Find where the given text appears and provide that cell's center as (x, y) coordinate. 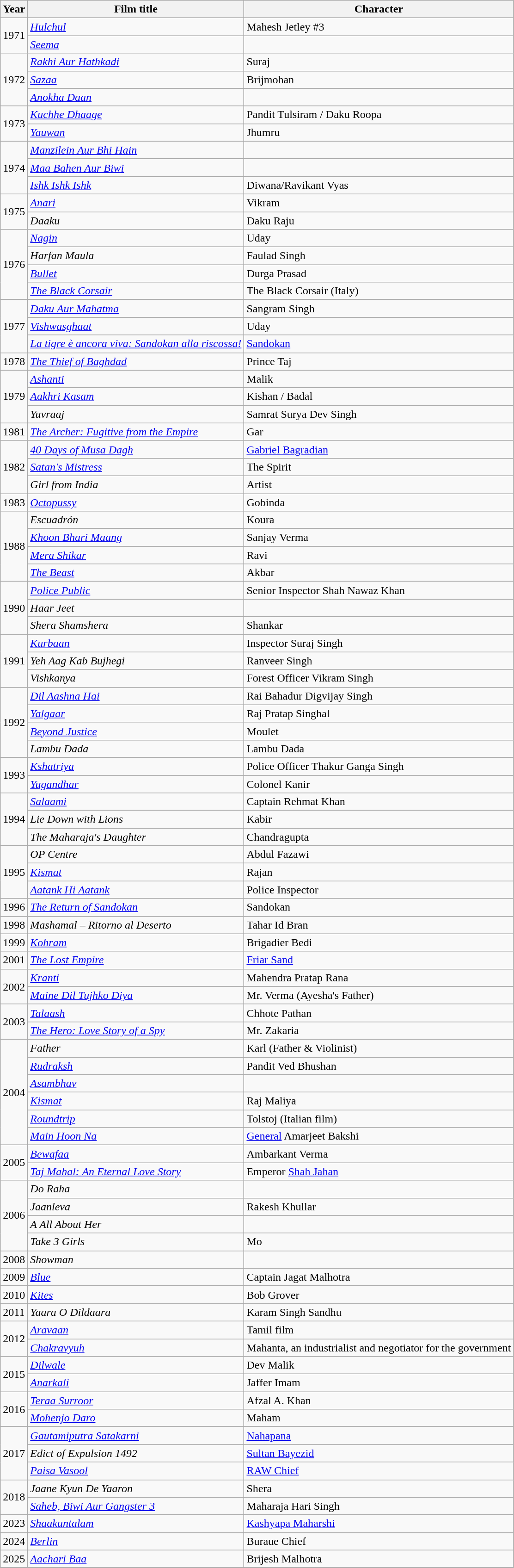
Roundtrip (136, 1119)
Daaku (136, 221)
Haar Jeet (136, 608)
Police Public (136, 590)
Forest Officer Vikram Singh (379, 678)
Saheb, Biwi Aur Gangster 3 (136, 1506)
Mr. Verma (Ayesha's Father) (379, 995)
1971 (14, 36)
1998 (14, 925)
Ranveer Singh (379, 661)
Friar Sand (379, 960)
Artist (379, 484)
Raj Maliya (379, 1101)
Ashanti (136, 379)
Pandit Tulsiram / Daku Roopa (379, 115)
Suraj (379, 62)
Daku Raju (379, 221)
General Amarjeet Bakshi (379, 1136)
2005 (14, 1163)
1978 (14, 361)
Kohram (136, 942)
Film title (136, 9)
Edict of Expulsion 1492 (136, 1453)
Hulchul (136, 27)
Prince Taj (379, 361)
Afzal A. Khan (379, 1401)
Yuvraaj (136, 414)
2012 (14, 1339)
1977 (14, 326)
Jaanleva (136, 1207)
Jhumru (379, 132)
Aachari Baa (136, 1559)
Anari (136, 203)
2015 (14, 1374)
The Lost Empire (136, 960)
Beyond Justice (136, 731)
Tolstoj (Italian film) (379, 1119)
Mahanta, an industrialist and negotiator for the government (379, 1348)
Mahesh Jetley #3 (379, 27)
OP Centre (136, 855)
2010 (14, 1295)
The Black Corsair (Italy) (379, 291)
40 Days of Musa Dagh (136, 449)
Taj Mahal: An Eternal Love Story (136, 1171)
2017 (14, 1453)
Mo (379, 1242)
Raj Pratap Singhal (379, 713)
Berlin (136, 1541)
Shera (379, 1488)
1990 (14, 608)
Tahar Id Bran (379, 925)
Mr. Zakaria (379, 1030)
2008 (14, 1259)
1996 (14, 907)
The Archer: Fugitive from the Empire (136, 432)
Aravaan (136, 1330)
Gar (379, 432)
Maharaja Hari Singh (379, 1506)
Captain Jagat Malhotra (379, 1277)
Paisa Vasool (136, 1471)
The Thief of Baghdad (136, 361)
Yauwan (136, 132)
Vishwasghaat (136, 326)
Ambarkant Verma (379, 1154)
Kabir (379, 819)
Faulad Singh (379, 256)
2003 (14, 1022)
Jaane Kyun De Yaaron (136, 1488)
1983 (14, 502)
Yaara O Dildaara (136, 1312)
1979 (14, 397)
Manzilein Aur Bhi Hain (136, 150)
Kashyapa Maharshi (379, 1524)
Girl from India (136, 484)
Teraa Surroor (136, 1401)
1993 (14, 775)
Yeh Aag Kab Bujhegi (136, 661)
Nahapana (379, 1436)
1995 (14, 872)
Talaash (136, 1013)
Anarkali (136, 1383)
Gobinda (379, 502)
Pandit Ved Bhushan (379, 1066)
2006 (14, 1215)
Karam Singh Sandhu (379, 1312)
Brigadier Bedi (379, 942)
Bullet (136, 273)
1991 (14, 661)
Ishk Ishk Ishk (136, 185)
Chakravyuh (136, 1348)
Maham (379, 1418)
1972 (14, 80)
2002 (14, 986)
Colonel Kanir (379, 784)
RAW Chief (379, 1471)
2011 (14, 1312)
Abdul Fazawi (379, 855)
Karl (Father & Violinist) (379, 1048)
Harfan Maula (136, 256)
2024 (14, 1541)
Rai Bahadur Digvijay Singh (379, 696)
Daku Aur Mahatma (136, 309)
Chandragupta (379, 837)
Year (14, 9)
Anokha Daan (136, 97)
The Spirit (379, 467)
Kites (136, 1295)
Showman (136, 1259)
Koura (379, 520)
The Return of Sandokan (136, 907)
Kshatriya (136, 766)
Octopussy (136, 502)
Lie Down with Lions (136, 819)
Jaffer Imam (379, 1383)
Vishkanya (136, 678)
Satan's Mistress (136, 467)
Police Officer Thakur Ganga Singh (379, 766)
Malik (379, 379)
Captain Rehmat Khan (379, 802)
1974 (14, 167)
Shera Shamshera (136, 626)
Aatank Hi Aatank (136, 890)
2004 (14, 1092)
2023 (14, 1524)
Father (136, 1048)
Main Hoon Na (136, 1136)
Character (379, 9)
Aakhri Kasam (136, 397)
1994 (14, 819)
Bob Grover (379, 1295)
Diwana/Ravikant Vyas (379, 185)
2018 (14, 1497)
1999 (14, 942)
Police Inspector (379, 890)
The Black Corsair (136, 291)
2016 (14, 1409)
1981 (14, 432)
Emperor Shah Jahan (379, 1171)
Seema (136, 44)
2001 (14, 960)
Do Raha (136, 1189)
Nagin (136, 238)
1992 (14, 722)
1973 (14, 124)
1982 (14, 467)
Brijmohan (379, 80)
Rakhi Aur Hathkadi (136, 62)
Maa Bahen Aur Biwi (136, 167)
Asambhav (136, 1084)
2009 (14, 1277)
Moulet (379, 731)
Tamil film (379, 1330)
Kishan / Badal (379, 397)
1976 (14, 265)
1988 (14, 546)
Bewafaa (136, 1154)
Khoon Bhari Maang (136, 538)
Kurbaan (136, 643)
Blue (136, 1277)
Sultan Bayezid (379, 1453)
Mahendra Pratap Rana (379, 978)
Dilwale (136, 1365)
Dev Malik (379, 1365)
Mohenjo Daro (136, 1418)
Take 3 Girls (136, 1242)
Mashamal – Ritorno al Deserto (136, 925)
Maine Dil Tujhko Diya (136, 995)
Chhote Pathan (379, 1013)
Buraue Chief (379, 1541)
Akbar (379, 573)
Vikram (379, 203)
Dil Aashna Hai (136, 696)
La tigre è ancora viva: Sandokan alla riscossa! (136, 344)
The Maharaja's Daughter (136, 837)
Salaami (136, 802)
The Beast (136, 573)
Sazaa (136, 80)
Ravi (379, 555)
Rakesh Khullar (379, 1207)
The Hero: Love Story of a Spy (136, 1030)
Inspector Suraj Singh (379, 643)
Kuchhe Dhaage (136, 115)
Senior Inspector Shah Nawaz Khan (379, 590)
Durga Prasad (379, 273)
Sangram Singh (379, 309)
Yalgaar (136, 713)
Rudraksh (136, 1066)
Samrat Surya Dev Singh (379, 414)
2025 (14, 1559)
A All About Her (136, 1224)
Mera Shikar (136, 555)
Brijesh Malhotra (379, 1559)
Shankar (379, 626)
Rajan (379, 872)
Gautamiputra Satakarni (136, 1436)
Escuadrón (136, 520)
Shaakuntalam (136, 1524)
1975 (14, 211)
Sanjay Verma (379, 538)
Gabriel Bagradian (379, 449)
Yugandhar (136, 784)
Kranti (136, 978)
